Locate the cell with the specified text and output its (X, Y) center coordinate. 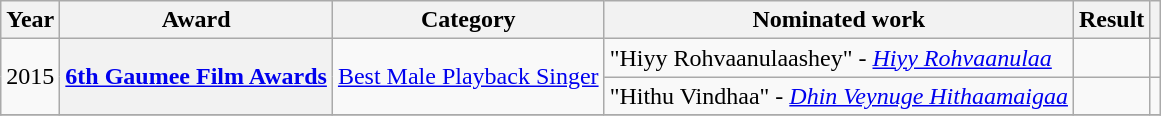
Award (196, 20)
2015 (30, 77)
Year (30, 20)
Result (1111, 20)
Category (468, 20)
Nominated work (838, 20)
6th Gaumee Film Awards (196, 77)
"Hithu Vindhaa" - Dhin Veynuge Hithaamaigaa (838, 96)
"Hiyy Rohvaanulaashey" - Hiyy Rohvaanulaa (838, 58)
Best Male Playback Singer (468, 77)
